For the text-containing cell, return its midpoint in [X, Y] coordinate format. 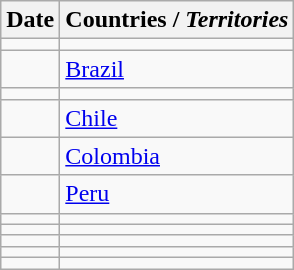
Colombia [177, 156]
Brazil [177, 69]
Chile [177, 118]
Date [30, 20]
Peru [177, 194]
Countries / Territories [177, 20]
